Identify which cell holds the provided text, then report its (X, Y) central coordinate. 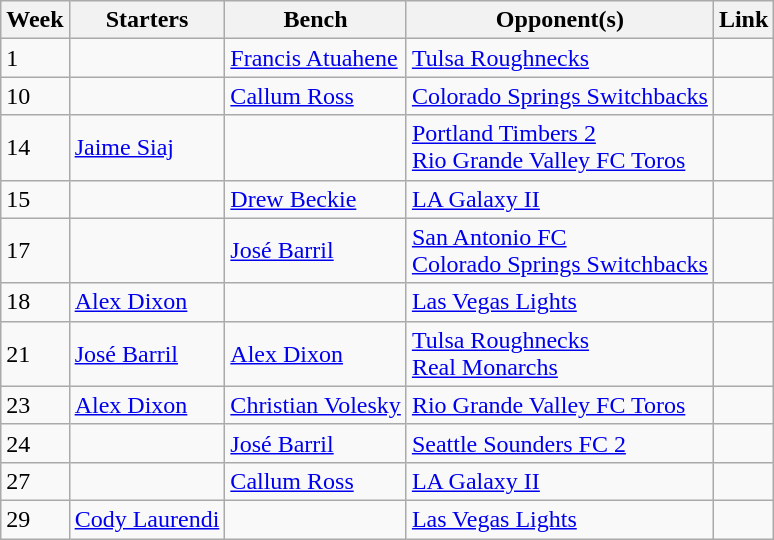
Francis Atuahene (316, 58)
Colorado Springs Switchbacks (560, 96)
Portland Timbers 2Rio Grande Valley FC Toros (560, 148)
Jaime Siaj (147, 148)
1 (35, 58)
Rio Grande Valley FC Toros (560, 405)
Tulsa RoughnecksReal Monarchs (560, 354)
Christian Volesky (316, 405)
21 (35, 354)
San Antonio FCColorado Springs Switchbacks (560, 250)
Tulsa Roughnecks (560, 58)
Week (35, 20)
10 (35, 96)
24 (35, 443)
27 (35, 481)
Opponent(s) (560, 20)
29 (35, 519)
Starters (147, 20)
18 (35, 302)
14 (35, 148)
23 (35, 405)
Drew Beckie (316, 199)
Link (743, 20)
Cody Laurendi (147, 519)
15 (35, 199)
Seattle Sounders FC 2 (560, 443)
Bench (316, 20)
17 (35, 250)
